Output the (X, Y) coordinate of the center of the cell containing the given text.  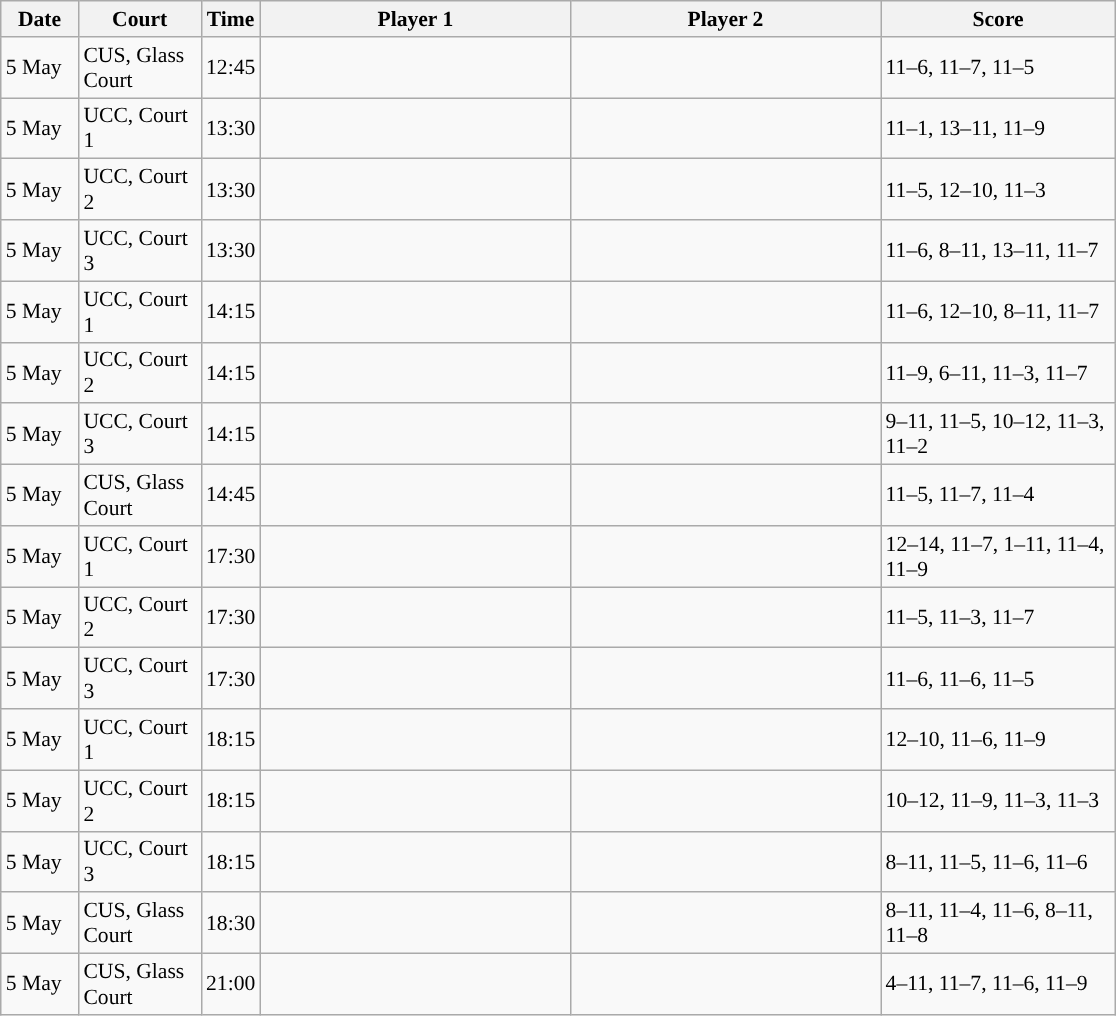
12–10, 11–6, 11–9 (998, 740)
11–6, 12–10, 8–11, 11–7 (998, 312)
Player 2 (725, 19)
8–11, 11–4, 11–6, 8–11, 11–8 (998, 924)
12:45 (230, 68)
Score (998, 19)
10–12, 11–9, 11–3, 11–3 (998, 800)
4–11, 11–7, 11–6, 11–9 (998, 984)
11–5, 11–3, 11–7 (998, 618)
11–5, 11–7, 11–4 (998, 496)
14:45 (230, 496)
Player 1 (415, 19)
Date (40, 19)
21:00 (230, 984)
11–9, 6–11, 11–3, 11–7 (998, 372)
9–11, 11–5, 10–12, 11–3, 11–2 (998, 434)
11–6, 11–7, 11–5 (998, 68)
Time (230, 19)
11–6, 8–11, 13–11, 11–7 (998, 250)
11–6, 11–6, 11–5 (998, 678)
Court (140, 19)
8–11, 11–5, 11–6, 11–6 (998, 862)
11–1, 13–11, 11–9 (998, 128)
12–14, 11–7, 1–11, 11–4, 11–9 (998, 556)
11–5, 12–10, 11–3 (998, 190)
18:30 (230, 924)
